Search for the cell housing the specified text and yield its (x, y) center coordinate. 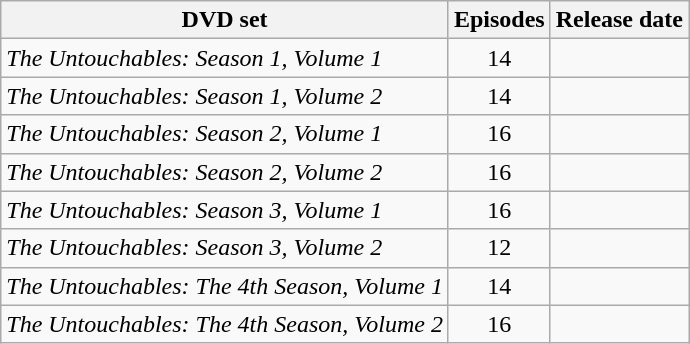
12 (499, 248)
The Untouchables: Season 3, Volume 2 (225, 248)
Episodes (499, 20)
The Untouchables: Season 1, Volume 1 (225, 58)
The Untouchables: The 4th Season, Volume 1 (225, 286)
DVD set (225, 20)
The Untouchables: The 4th Season, Volume 2 (225, 324)
The Untouchables: Season 1, Volume 2 (225, 96)
Release date (619, 20)
The Untouchables: Season 3, Volume 1 (225, 210)
The Untouchables: Season 2, Volume 1 (225, 134)
The Untouchables: Season 2, Volume 2 (225, 172)
